Capture the cell that displays the provided text and extract its (X, Y) central coordinate. 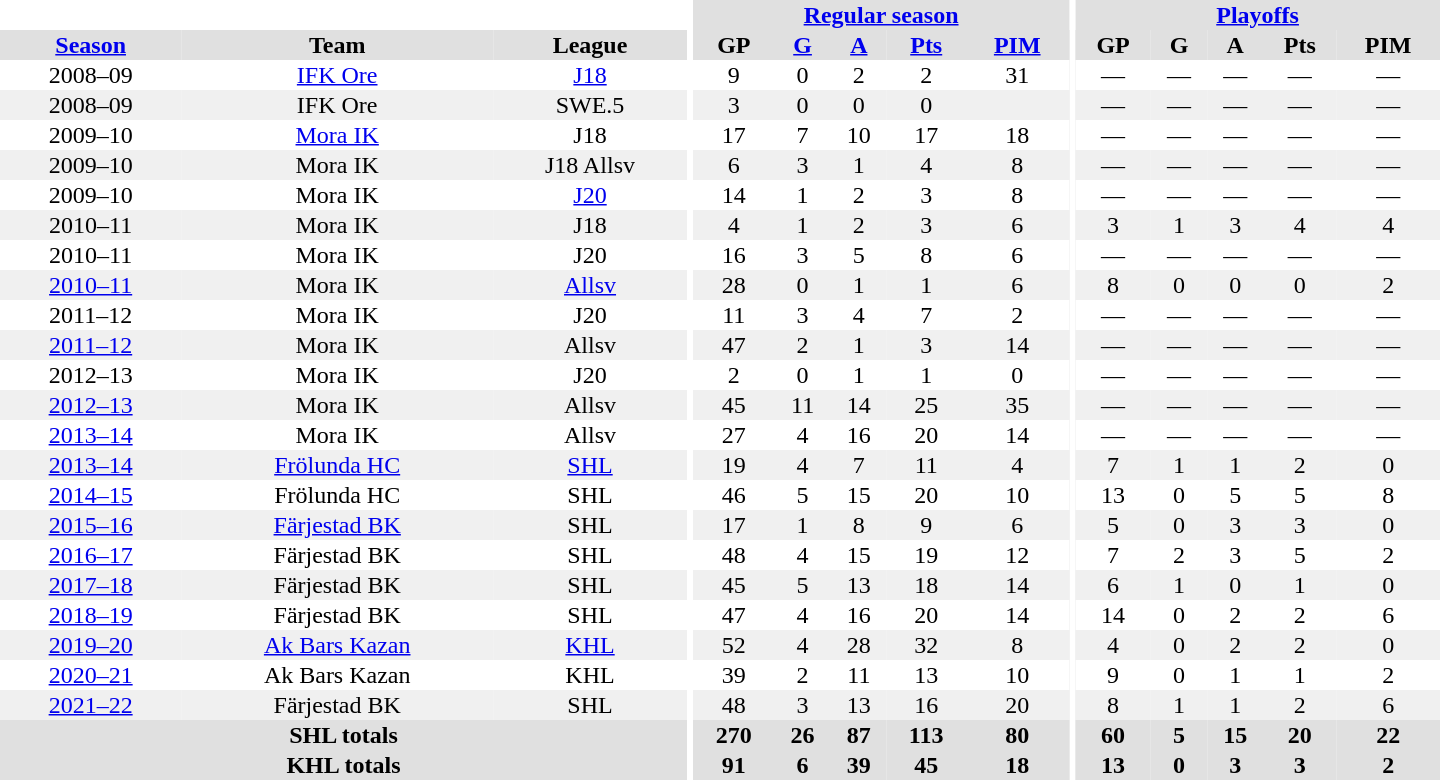
J18 Allsv (590, 165)
22 (1388, 735)
Season (90, 45)
SWE.5 (590, 105)
KHL totals (344, 765)
46 (734, 495)
25 (926, 405)
91 (734, 765)
2019–20 (90, 645)
26 (802, 735)
80 (1016, 735)
2020–21 (90, 675)
2017–18 (90, 585)
2021–22 (90, 705)
2016–17 (90, 555)
2015–16 (90, 525)
2014–15 (90, 495)
Team (337, 45)
113 (926, 735)
League (590, 45)
12 (1016, 555)
Playoffs (1258, 15)
270 (734, 735)
2018–19 (90, 615)
SHL totals (344, 735)
35 (1016, 405)
60 (1113, 735)
27 (734, 435)
32 (926, 645)
52 (734, 645)
Regular season (881, 15)
87 (859, 735)
31 (1016, 75)
